Output the [X, Y] coordinate of the center of the cell containing the given text.  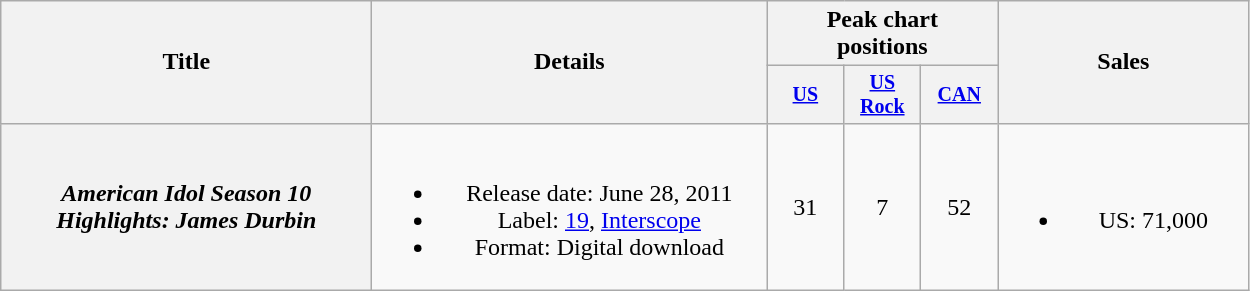
American Idol Season 10Highlights: James Durbin [186, 206]
US: 71,000 [1124, 206]
CAN [960, 94]
7 [882, 206]
Title [186, 62]
USRock [882, 94]
US [806, 94]
Details [570, 62]
31 [806, 206]
52 [960, 206]
Release date: June 28, 2011Label: 19, InterscopeFormat: Digital download [570, 206]
Sales [1124, 62]
Peak chartpositions [882, 34]
